Detect which cell encompasses the target text, then output its [x, y] center coordinate. 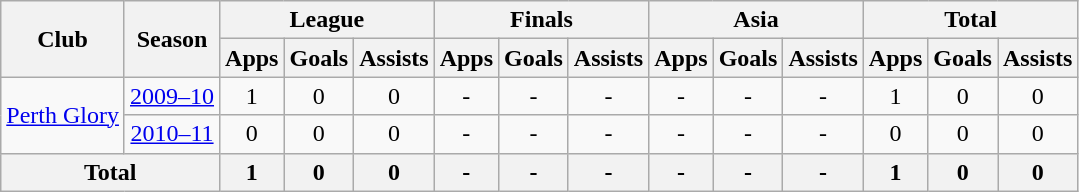
2010–11 [172, 134]
Finals [542, 20]
Asia [756, 20]
League [328, 20]
2009–10 [172, 96]
Club [63, 39]
Season [172, 39]
Perth Glory [63, 115]
